Return the [x, y] coordinate for the center point of the cell that contains the specified text.  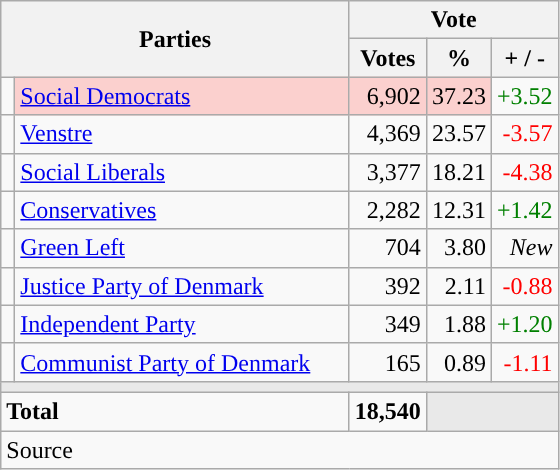
Total [176, 411]
37.23 [458, 96]
+1.42 [524, 210]
3,377 [388, 172]
3.80 [458, 248]
0.89 [458, 362]
+ / - [524, 58]
Social Liberals [182, 172]
Votes [388, 58]
-1.11 [524, 362]
392 [388, 286]
2,282 [388, 210]
1.88 [458, 324]
Parties [176, 39]
12.31 [458, 210]
4,369 [388, 134]
Communist Party of Denmark [182, 362]
Venstre [182, 134]
-0.88 [524, 286]
18.21 [458, 172]
704 [388, 248]
2.11 [458, 286]
Justice Party of Denmark [182, 286]
% [458, 58]
165 [388, 362]
6,902 [388, 96]
Green Left [182, 248]
Social Democrats [182, 96]
-3.57 [524, 134]
18,540 [388, 411]
+1.20 [524, 324]
+3.52 [524, 96]
-4.38 [524, 172]
Vote [454, 20]
349 [388, 324]
Source [280, 449]
23.57 [458, 134]
Independent Party [182, 324]
New [524, 248]
Conservatives [182, 210]
